Scan for the cell matching the given text and deliver its (X, Y) coordinate at center. 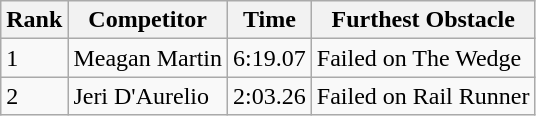
Furthest Obstacle (423, 20)
1 (34, 58)
Failed on The Wedge (423, 58)
2:03.26 (270, 96)
Rank (34, 20)
Jeri D'Aurelio (148, 96)
6:19.07 (270, 58)
Time (270, 20)
Competitor (148, 20)
Failed on Rail Runner (423, 96)
Meagan Martin (148, 58)
2 (34, 96)
